Locate the cell with the specified text and output its [x, y] center coordinate. 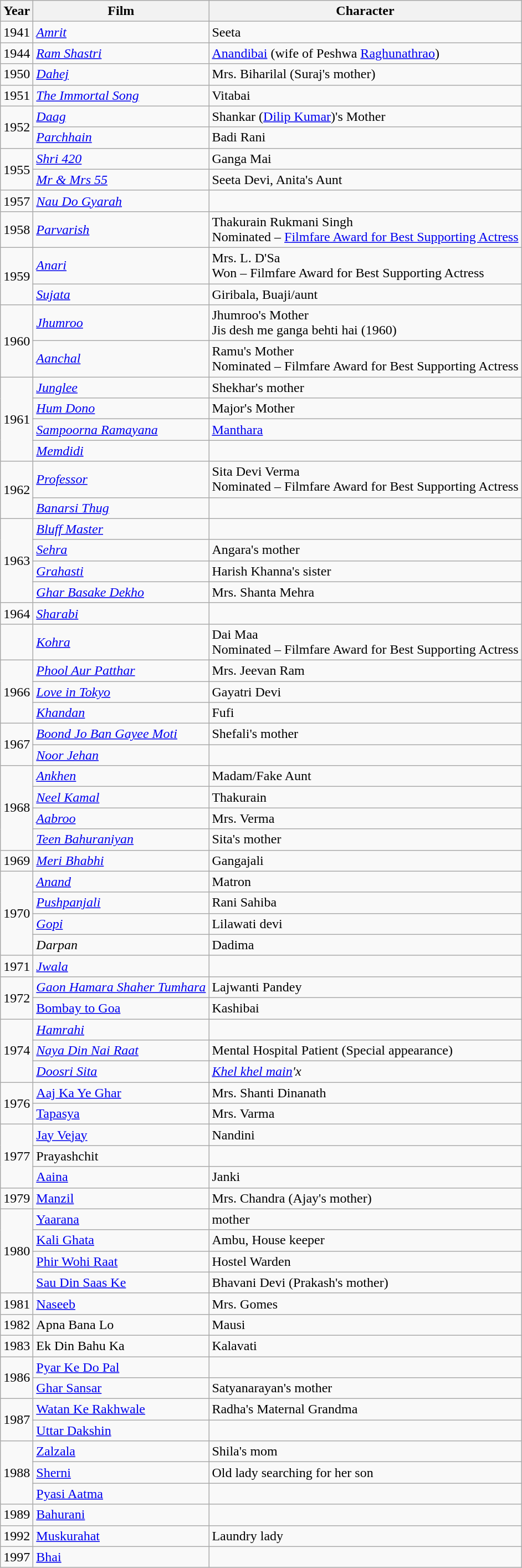
Harish Khanna's sister [365, 571]
Matron [365, 882]
Ek Din Bahu Ka [121, 1346]
Parvarish [121, 230]
Sampoorna Ramayana [121, 430]
Sau Din Saas Ke [121, 1282]
Professor [121, 479]
Tapasya [121, 1114]
Mrs. Shanti Dinanath [365, 1093]
1974 [17, 1051]
Sharabi [121, 613]
Mrs. Varma [365, 1114]
Kalavati [365, 1346]
Sujata [121, 294]
Mrs. L. D'SaWon – Filmfare Award for Best Supporting Actress [365, 265]
1979 [17, 1198]
Ramu's MotherNominated – Filmfare Award for Best Supporting Actress [365, 359]
Shri 420 [121, 159]
Yaarana [121, 1219]
Aanchal [121, 359]
mother [365, 1219]
Gaon Hamara Shaher Tumhara [121, 987]
The Immortal Song [121, 95]
Kashibai [365, 1008]
1972 [17, 997]
Vitabai [365, 95]
Bombay to Goa [121, 1008]
Film [121, 11]
Anand [121, 882]
Khel khel main'x [365, 1072]
Sita's mother [365, 839]
1959 [17, 276]
Thakurain [365, 797]
1952 [17, 127]
Anari [121, 265]
Grahasti [121, 571]
Muskurahat [121, 1536]
Gayatri Devi [365, 691]
Year [17, 11]
Mrs. Biharilal (Suraj's mother) [365, 74]
Hostel Warden [365, 1261]
Satyanarayan's mother [365, 1388]
1982 [17, 1325]
Shila's mom [365, 1452]
Ghar Basake Dekho [121, 592]
1969 [17, 861]
Janki [365, 1177]
Radha's Maternal Grandma [365, 1409]
Bhai [121, 1557]
Sherni [121, 1473]
1964 [17, 613]
Shankar (Dilip Kumar)'s Mother [365, 116]
Hum Dono [121, 409]
1950 [17, 74]
1980 [17, 1251]
Aaina [121, 1177]
Giribala, Buaji/aunt [365, 294]
Junglee [121, 388]
1963 [17, 561]
Phool Aur Patthar [121, 670]
Mrs. Shanta Mehra [365, 592]
Darpan [121, 945]
1970 [17, 913]
Character [365, 11]
Shefali's mother [365, 734]
1951 [17, 95]
Aaj Ka Ye Ghar [121, 1093]
Mausi [365, 1325]
1955 [17, 169]
Boond Jo Ban Gayee Moti [121, 734]
Jay Vejay [121, 1135]
1986 [17, 1377]
Ghar Sansar [121, 1388]
Mrs. Verma [365, 818]
Pyar Ke Do Pal [121, 1367]
Dahej [121, 74]
Mrs. Jeevan Ram [365, 670]
Sita Devi VermaNominated – Filmfare Award for Best Supporting Actress [365, 479]
1981 [17, 1304]
Phir Wohi Raat [121, 1261]
Kohra [121, 642]
Aabroo [121, 818]
Angara's mother [365, 550]
Bhavani Devi (Prakash's mother) [365, 1282]
Gangajali [365, 861]
Ambu, House keeper [365, 1240]
1997 [17, 1557]
Pushpanjali [121, 903]
Hamrahi [121, 1030]
Old lady searching for her son [365, 1473]
Manthara [365, 430]
Anandibai (wife of Peshwa Raghunathrao) [365, 53]
Ram Shastri [121, 53]
Mr & Mrs 55 [121, 180]
Nau Do Gyarah [121, 201]
Doosri Sita [121, 1072]
Nandini [365, 1135]
Mrs. Gomes [365, 1304]
Rani Sahiba [365, 903]
Memdidi [121, 451]
Daag [121, 116]
Watan Ke Rakhwale [121, 1409]
Prayashchit [121, 1156]
1967 [17, 745]
Thakurain Rukmani SinghNominated – Filmfare Award for Best Supporting Actress [365, 230]
Jhumroo's MotherJis desh me ganga behti hai (1960) [365, 323]
Sehra [121, 550]
1962 [17, 490]
Major's Mother [365, 409]
Dadima [365, 945]
Seeta [365, 32]
Zalzala [121, 1452]
Noor Jehan [121, 755]
Ankhen [121, 776]
Meri Bhabhi [121, 861]
Pyasi Aatma [121, 1494]
1958 [17, 230]
1941 [17, 32]
1989 [17, 1515]
1976 [17, 1103]
1971 [17, 966]
1961 [17, 419]
Dai MaaNominated – Filmfare Award for Best Supporting Actress [365, 642]
Teen Bahuraniyan [121, 839]
Naya Din Nai Raat [121, 1051]
Jwala [121, 966]
1960 [17, 341]
Badi Rani [365, 138]
Jhumroo [121, 323]
1966 [17, 691]
Seeta Devi, Anita's Aunt [365, 180]
Neel Kamal [121, 797]
Lilawati devi [365, 924]
Fufi [365, 713]
Gopi [121, 924]
1983 [17, 1346]
Manzil [121, 1198]
Banarsi Thug [121, 508]
1987 [17, 1420]
Naseeb [121, 1304]
Kali Ghata [121, 1240]
1944 [17, 53]
Uttar Dakshin [121, 1430]
Ganga Mai [365, 159]
Bluff Master [121, 529]
1957 [17, 201]
Laundry lady [365, 1536]
Shekhar's mother [365, 388]
Khandan [121, 713]
Madam/Fake Aunt [365, 776]
Lajwanti Pandey [365, 987]
Amrit [121, 32]
1992 [17, 1536]
Apna Bana Lo [121, 1325]
Bahurani [121, 1515]
1968 [17, 808]
1988 [17, 1473]
Mental Hospital Patient (Special appearance) [365, 1051]
Parchhain [121, 138]
1977 [17, 1156]
Love in Tokyo [121, 691]
Mrs. Chandra (Ajay's mother) [365, 1198]
